From the cell containing the given text, extract its center point as [x, y] coordinate. 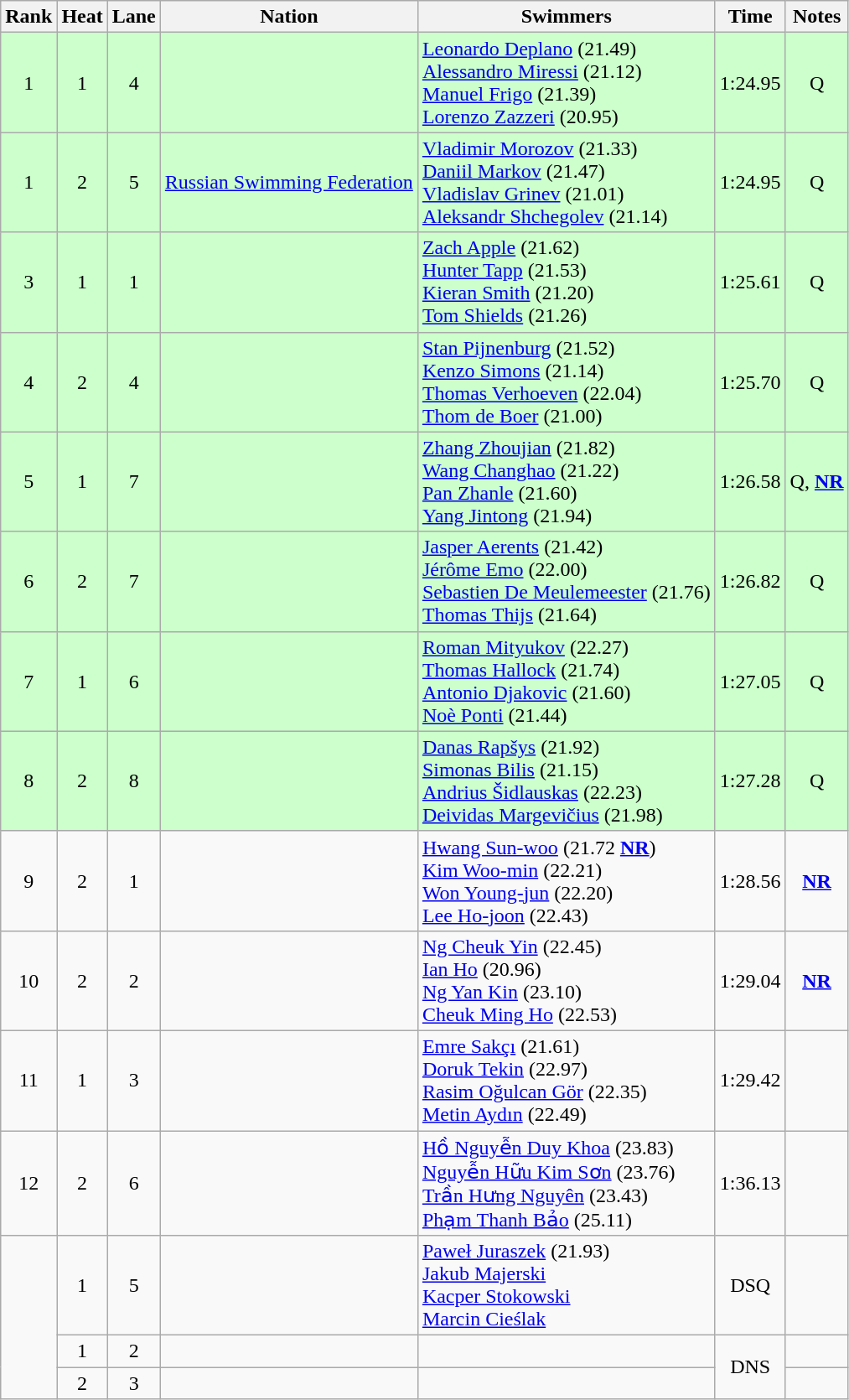
Danas Rapšys (21.92)Simonas Bilis (21.15)Andrius Šidlauskas (22.23)Deividas Margevičius (21.98) [567, 781]
1:27.05 [750, 681]
Zach Apple (21.62)Hunter Tapp (21.53)Kieran Smith (21.20)Tom Shields (21.26) [567, 282]
Roman Mityukov (22.27)Thomas Hallock (21.74)Antonio Djakovic (21.60)Noè Ponti (21.44) [567, 681]
1:26.58 [750, 481]
Hwang Sun-woo (21.72 NR)Kim Woo-min (22.21)Won Young-jun (22.20)Lee Ho-joon (22.43) [567, 880]
DSQ [750, 1286]
1:25.70 [750, 382]
Q, NR [816, 481]
Vladimir Morozov (21.33)Daniil Markov (21.47)Vladislav Grinev (21.01)Aleksandr Shchegolev (21.14) [567, 183]
1:29.42 [750, 1080]
Ng Cheuk Yin (22.45)Ian Ho (20.96)Ng Yan Kin (23.10)Cheuk Ming Ho (22.53) [567, 981]
Russian Swimming Federation [288, 183]
1:29.04 [750, 981]
Hồ Nguyễn Duy Khoa (23.83)Nguyễn Hữu Kim Sơn (23.76)Trần Hưng Nguyên (23.43)Phạm Thanh Bảo (25.11) [567, 1182]
Zhang Zhoujian (21.82)Wang Changhao (21.22)Pan Zhanle (21.60)Yang Jintong (21.94) [567, 481]
Emre Sakçı (21.61)Doruk Tekin (22.97)Rasim Oğulcan Gör (22.35)Metin Aydın (22.49) [567, 1080]
1:26.82 [750, 582]
1:27.28 [750, 781]
9 [28, 880]
Leonardo Deplano (21.49)Alessandro Miressi (21.12)Manuel Frigo (21.39)Lorenzo Zazzeri (20.95) [567, 82]
10 [28, 981]
11 [28, 1080]
1:28.56 [750, 880]
Stan Pijnenburg (21.52)Kenzo Simons (21.14)Thomas Verhoeven (22.04)Thom de Boer (21.00) [567, 382]
Time [750, 17]
Paweł Juraszek (21.93)Jakub MajerskiKacper StokowskiMarcin Cieślak [567, 1286]
1:36.13 [750, 1182]
Rank [28, 17]
12 [28, 1182]
Heat [82, 17]
Swimmers [567, 17]
Notes [816, 17]
Lane [134, 17]
Jasper Aerents (21.42)Jérôme Emo (22.00)Sebastien De Meulemeester (21.76)Thomas Thijs (21.64) [567, 582]
1:25.61 [750, 282]
Nation [288, 17]
DNS [750, 1367]
